Pinpoint the cell where the given text exists, returning its [x, y] midpoint coordinate. 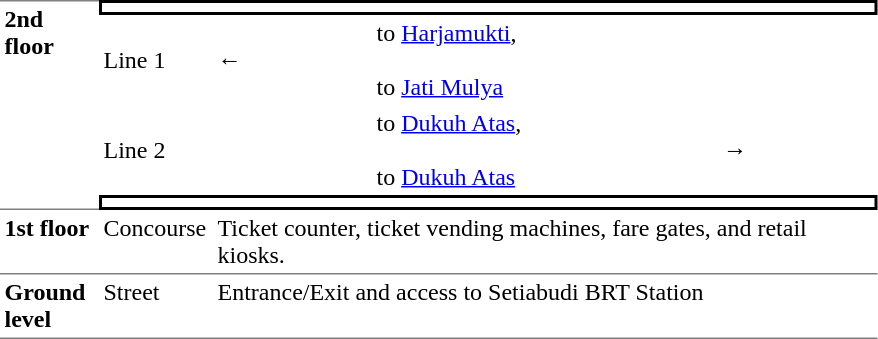
to Harjamukti, to Jati Mulya [545, 60]
Street [156, 306]
Concourse [156, 242]
→ [798, 150]
Entrance/Exit and access to Setiabudi BRT Station [545, 306]
1st floor [50, 242]
← [292, 60]
Ground level [50, 306]
2nd floor [50, 105]
Line 2 [156, 150]
to Dukuh Atas, to Dukuh Atas [545, 150]
Ticket counter, ticket vending machines, fare gates, and retail kiosks. [545, 242]
Line 1 [156, 60]
